Pinpoint the cell where the given text exists, returning its (x, y) midpoint coordinate. 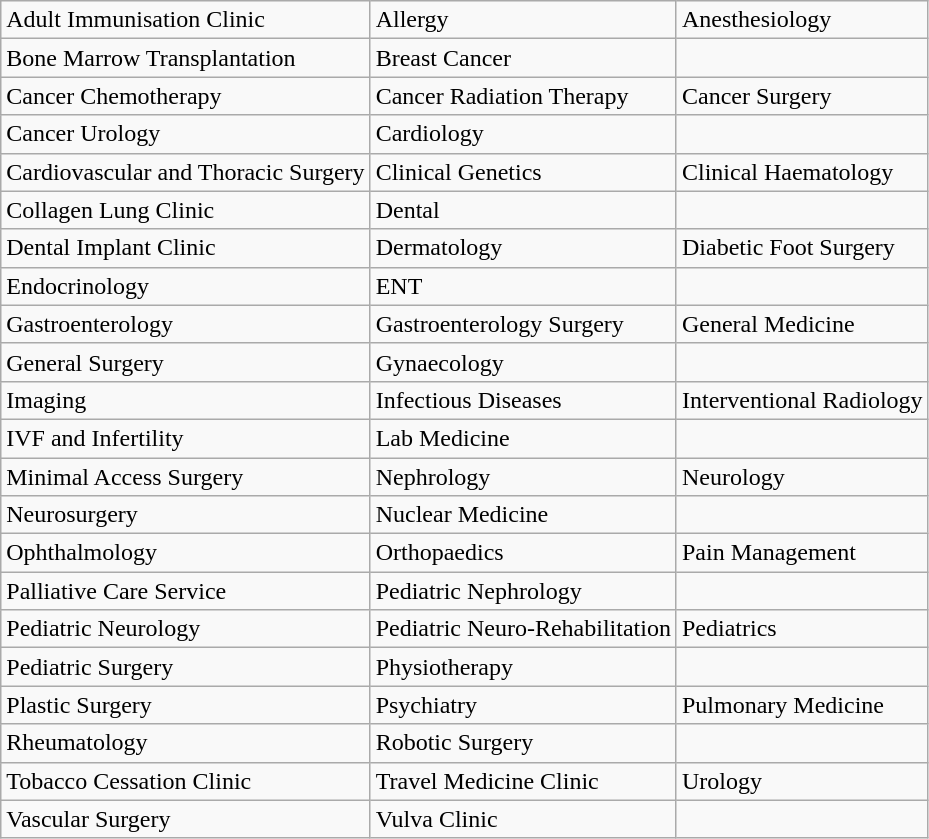
General Surgery (186, 362)
Vulva Clinic (523, 819)
Allergy (523, 20)
Pediatric Nephrology (523, 591)
Endocrinology (186, 286)
Pediatric Neurology (186, 629)
Tobacco Cessation Clinic (186, 781)
Physiotherapy (523, 667)
Lab Medicine (523, 438)
Breast Cancer (523, 58)
Nephrology (523, 477)
Cancer Chemotherapy (186, 96)
Pain Management (802, 553)
Cardiology (523, 134)
Diabetic Foot Surgery (802, 248)
Neurology (802, 477)
Gastroenterology (186, 324)
Interventional Radiology (802, 400)
Pediatrics (802, 629)
Ophthalmology (186, 553)
Robotic Surgery (523, 743)
Orthopaedics (523, 553)
Dermatology (523, 248)
Travel Medicine Clinic (523, 781)
ENT (523, 286)
Gastroenterology Surgery (523, 324)
Rheumatology (186, 743)
Plastic Surgery (186, 705)
Adult Immunisation Clinic (186, 20)
Gynaecology (523, 362)
Imaging (186, 400)
Cancer Urology (186, 134)
Bone Marrow Transplantation (186, 58)
Anesthesiology (802, 20)
Collagen Lung Clinic (186, 210)
Vascular Surgery (186, 819)
Nuclear Medicine (523, 515)
Urology (802, 781)
Minimal Access Surgery (186, 477)
Infectious Diseases (523, 400)
Dental (523, 210)
Cancer Surgery (802, 96)
Clinical Genetics (523, 172)
Neurosurgery (186, 515)
Cardiovascular and Thoracic Surgery (186, 172)
Palliative Care Service (186, 591)
Cancer Radiation Therapy (523, 96)
Dental Implant Clinic (186, 248)
General Medicine (802, 324)
IVF and Infertility (186, 438)
Pediatric Neuro-Rehabilitation (523, 629)
Psychiatry (523, 705)
Clinical Haematology (802, 172)
Pediatric Surgery (186, 667)
Pulmonary Medicine (802, 705)
